Provide the [x, y] coordinate of the cell's center where the given text is located.  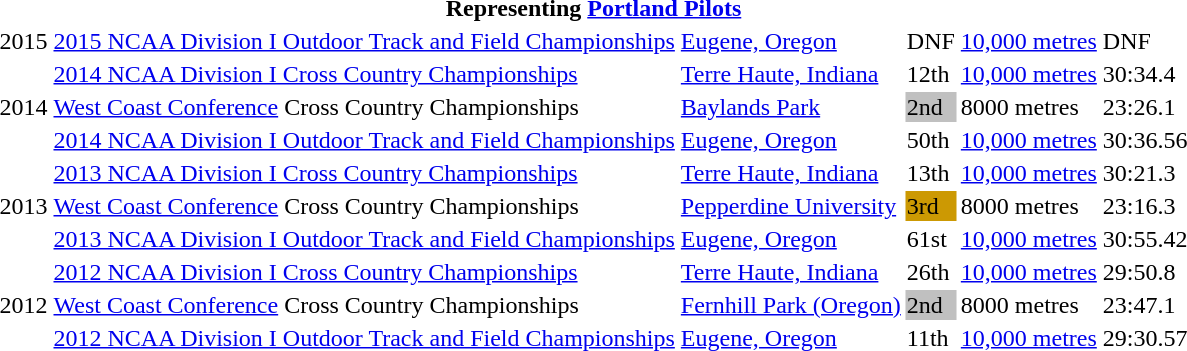
12th [930, 74]
50th [930, 140]
2014 NCAA Division I Cross Country Championships [364, 74]
13th [930, 173]
26th [930, 272]
61st [930, 239]
Baylands Park [790, 107]
DNF [930, 41]
2015 NCAA Division I Outdoor Track and Field Championships [364, 41]
2013 NCAA Division I Outdoor Track and Field Championships [364, 239]
3rd [930, 206]
2014 NCAA Division I Outdoor Track and Field Championships [364, 140]
2012 NCAA Division I Cross Country Championships [364, 272]
Pepperdine University [790, 206]
Fernhill Park (Oregon) [790, 305]
2013 NCAA Division I Cross Country Championships [364, 173]
